Output the [X, Y] coordinate of the center of the cell containing the given text.  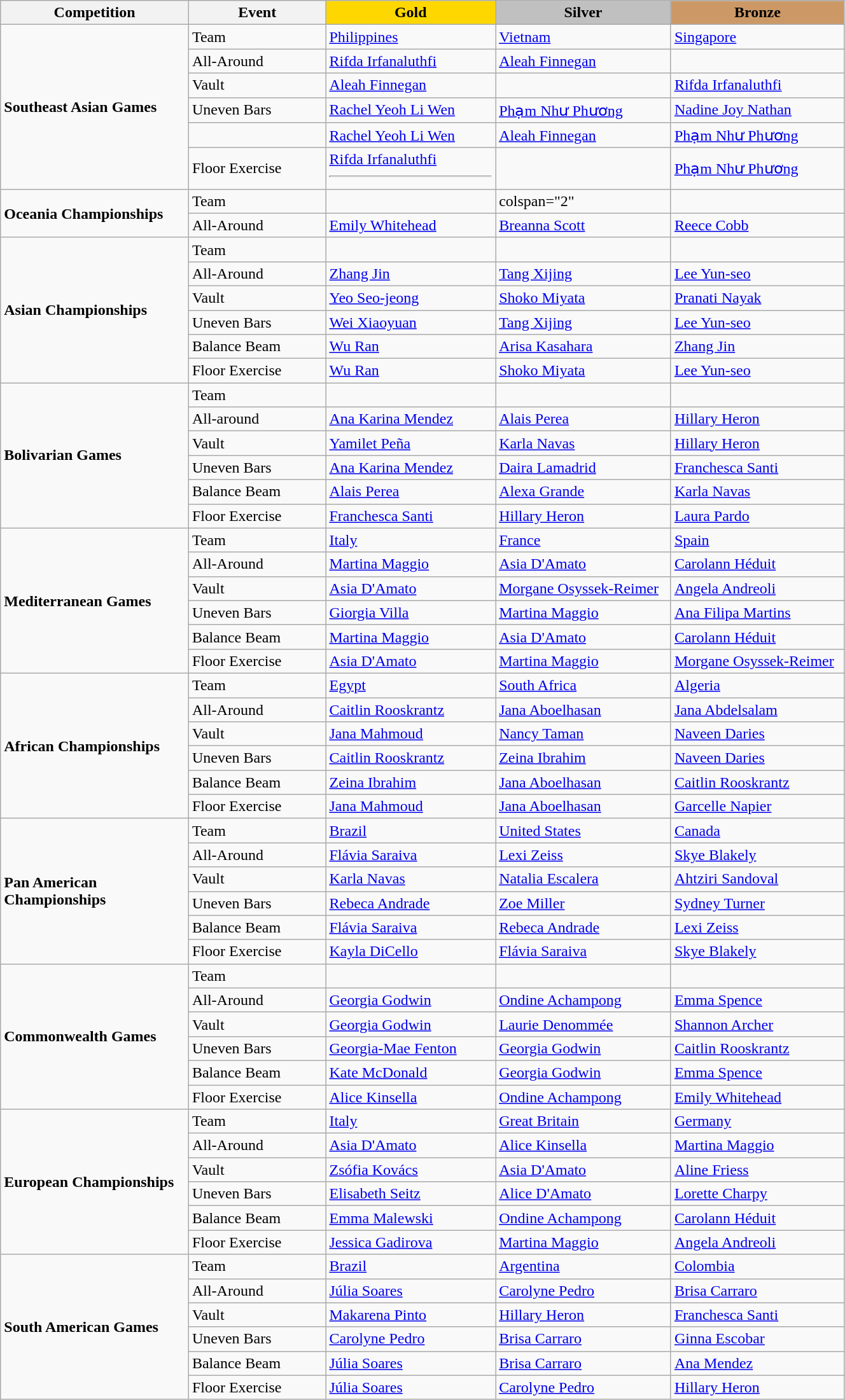
Arisa Kasahara [583, 347]
Egypt [411, 685]
Competition [95, 13]
Elisabeth Seitz [411, 1194]
Georgia-Mae Fenton [411, 1048]
South Africa [583, 685]
Breanna Scott [583, 225]
Laurie Denommée [583, 1024]
Emma Malewski [411, 1218]
Yamilet Peña [411, 443]
Philippines [411, 37]
Ana Mendez [757, 1363]
Shannon Archer [757, 1024]
Garcelle Napier [757, 807]
Great Britain [583, 1121]
Alice D'Amato [583, 1194]
Spain [757, 540]
Laura Pardo [757, 516]
Daira Lamadrid [583, 468]
Nadine Joy Nathan [757, 110]
Oceania Championships [95, 213]
colspan="2" [583, 201]
Bronze [757, 13]
Kate McDonald [411, 1072]
Commonwealth Games [95, 1036]
Ahtziri Sandoval [757, 879]
Bolivarian Games [95, 455]
Wei Xiaoyuan [411, 322]
Pan American Championships [95, 891]
Ginna Escobar [757, 1339]
Mediterranean Games [95, 600]
Giorgia Villa [411, 613]
Canada [757, 831]
Aline Friess [757, 1170]
Ana Filipa Martins [757, 613]
Argentina [583, 1266]
Zsófia Kovács [411, 1170]
Singapore [757, 37]
Kayla DiCello [411, 952]
European Championships [95, 1182]
Jessica Gadirova [411, 1242]
France [583, 540]
Algeria [757, 685]
Makarena Pinto [411, 1315]
Natalia Escalera [583, 879]
Germany [757, 1121]
Yeo Seo-jeong [411, 298]
Alexa Grande [583, 492]
Colombia [757, 1266]
Sydney Turner [757, 903]
Silver [583, 13]
Nancy Taman [583, 734]
Gold [411, 13]
United States [583, 831]
Zoe Miller [583, 903]
Southeast Asian Games [95, 107]
Jana Abdelsalam [757, 709]
South American Games [95, 1327]
Event [257, 13]
Lorette Charpy [757, 1194]
Vietnam [583, 37]
Asian Championships [95, 310]
Reece Cobb [757, 225]
Pranati Nayak [757, 298]
All-around [257, 419]
African Championships [95, 745]
